Output the [x, y] coordinate of the center of the cell containing the given text.  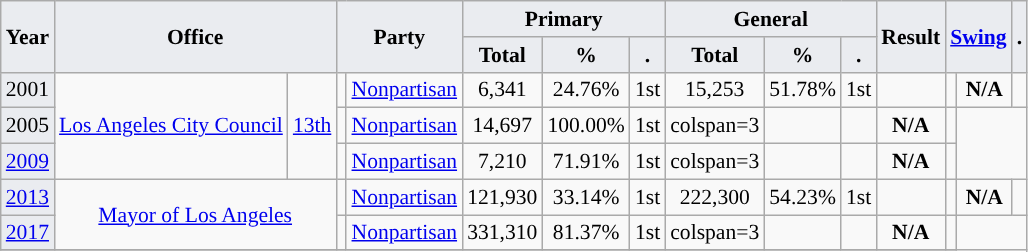
Party [399, 36]
13th [312, 126]
6,341 [502, 90]
222,300 [714, 197]
General [770, 19]
100.00% [586, 126]
15,253 [714, 90]
Los Angeles City Council [171, 126]
14,697 [502, 126]
Office [195, 36]
2009 [28, 162]
24.76% [586, 90]
331,310 [502, 233]
51.78% [802, 90]
33.14% [586, 197]
2017 [28, 233]
2001 [28, 90]
71.91% [586, 162]
Mayor of Los Angeles [195, 214]
Primary [564, 19]
7,210 [502, 162]
81.37% [586, 233]
2013 [28, 197]
54.23% [802, 197]
Year [28, 36]
121,930 [502, 197]
Result [910, 36]
Swing [978, 36]
2005 [28, 126]
